Find where the given text appears and provide that cell's center as [X, Y] coordinate. 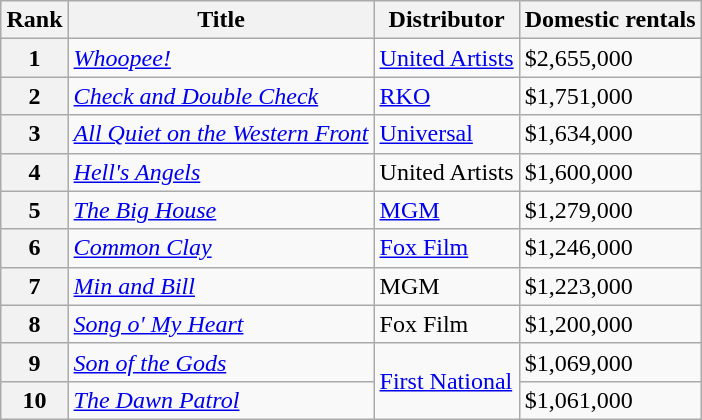
$1,200,000 [610, 324]
Song o' My Heart [221, 324]
$2,655,000 [610, 58]
Common Clay [221, 248]
First National [446, 381]
$1,600,000 [610, 172]
6 [34, 248]
$1,246,000 [610, 248]
$1,061,000 [610, 400]
8 [34, 324]
3 [34, 134]
$1,751,000 [610, 96]
Hell's Angels [221, 172]
10 [34, 400]
Domestic rentals [610, 20]
$1,634,000 [610, 134]
Son of the Gods [221, 362]
$1,279,000 [610, 210]
Rank [34, 20]
5 [34, 210]
Check and Double Check [221, 96]
The Big House [221, 210]
$1,069,000 [610, 362]
All Quiet on the Western Front [221, 134]
1 [34, 58]
RKO [446, 96]
Title [221, 20]
Min and Bill [221, 286]
4 [34, 172]
Universal [446, 134]
Whoopee! [221, 58]
2 [34, 96]
The Dawn Patrol [221, 400]
7 [34, 286]
$1,223,000 [610, 286]
9 [34, 362]
Distributor [446, 20]
